Extract the (x, y) coordinate from the center of the cell holding the provided text.  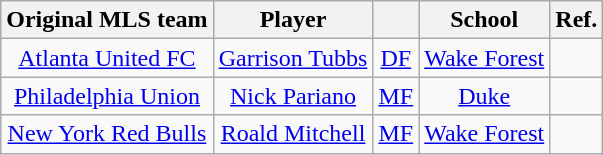
New York Red Bulls (107, 134)
DF (396, 58)
Original MLS team (107, 20)
Ref. (576, 20)
Atlanta United FC (107, 58)
Philadelphia Union (107, 96)
Garrison Tubbs (293, 58)
School (484, 20)
Player (293, 20)
Nick Pariano (293, 96)
Duke (484, 96)
Roald Mitchell (293, 134)
